Detect which cell encompasses the target text, then output its (X, Y) center coordinate. 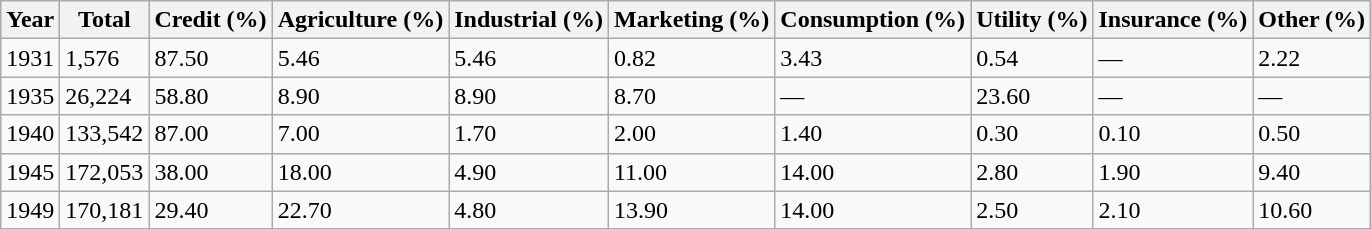
Insurance (%) (1173, 20)
0.50 (1312, 134)
Marketing (%) (691, 20)
170,181 (104, 210)
22.70 (360, 210)
2.50 (1032, 210)
26,224 (104, 96)
1.40 (873, 134)
1,576 (104, 58)
87.50 (210, 58)
Agriculture (%) (360, 20)
10.60 (1312, 210)
23.60 (1032, 96)
0.30 (1032, 134)
9.40 (1312, 172)
3.43 (873, 58)
4.80 (529, 210)
Utility (%) (1032, 20)
Consumption (%) (873, 20)
0.82 (691, 58)
133,542 (104, 134)
Industrial (%) (529, 20)
Other (%) (1312, 20)
1945 (30, 172)
7.00 (360, 134)
2.80 (1032, 172)
Credit (%) (210, 20)
4.90 (529, 172)
38.00 (210, 172)
1940 (30, 134)
11.00 (691, 172)
87.00 (210, 134)
1.90 (1173, 172)
58.80 (210, 96)
1949 (30, 210)
8.70 (691, 96)
172,053 (104, 172)
18.00 (360, 172)
2.00 (691, 134)
1935 (30, 96)
13.90 (691, 210)
2.10 (1173, 210)
0.10 (1173, 134)
2.22 (1312, 58)
1.70 (529, 134)
29.40 (210, 210)
1931 (30, 58)
Total (104, 20)
Year (30, 20)
0.54 (1032, 58)
